Detect which cell encompasses the target text, then output its [x, y] center coordinate. 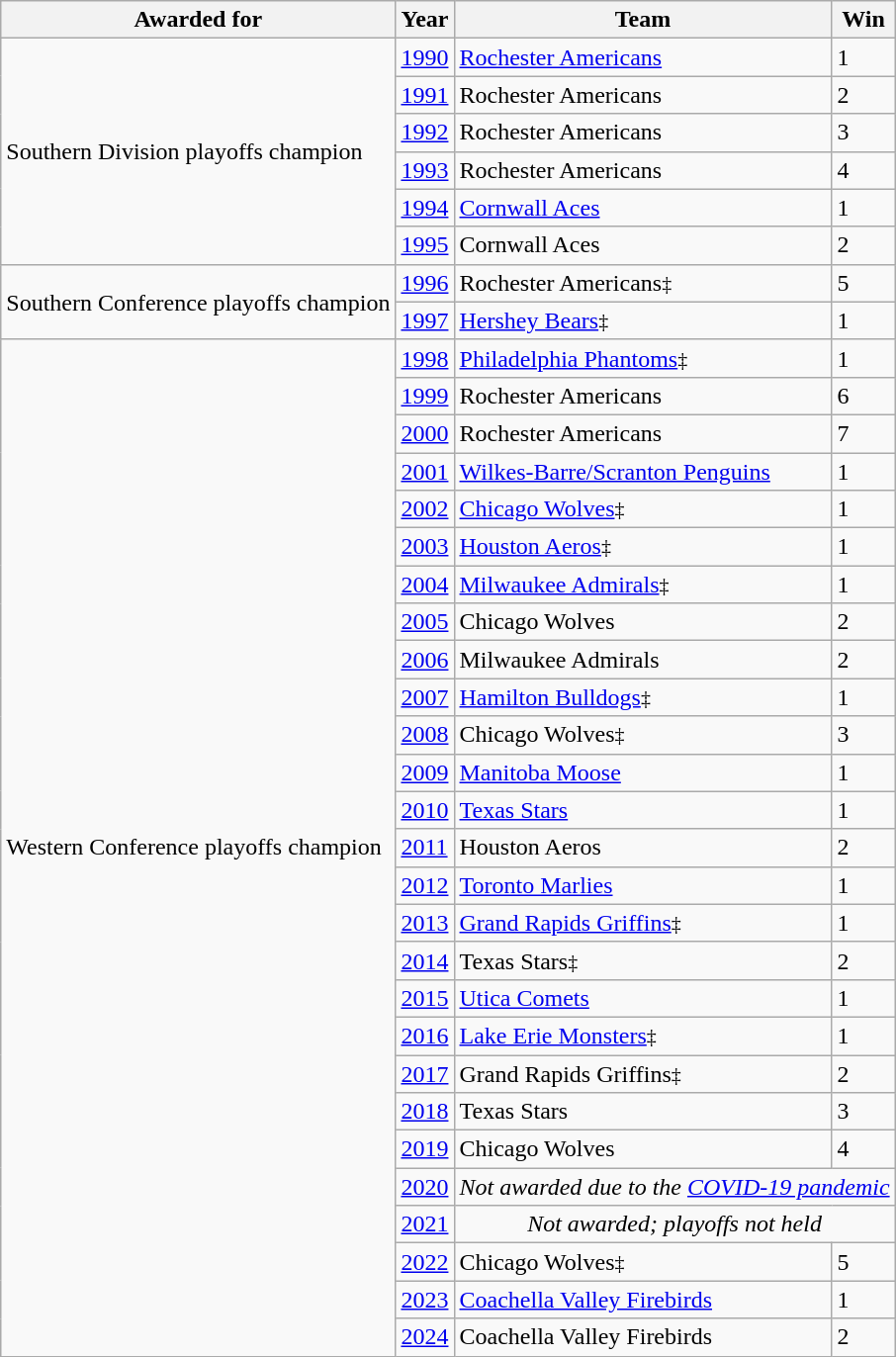
2007 [425, 697]
2017 [425, 1073]
Rochester Americans‡ [643, 283]
Toronto Marlies [643, 885]
2023 [425, 1300]
1994 [425, 208]
2020 [425, 1187]
2014 [425, 960]
2016 [425, 1036]
2001 [425, 472]
2004 [425, 585]
2010 [425, 810]
Southern Division playoffs champion [198, 151]
1998 [425, 358]
Manitoba Moose [643, 772]
2011 [425, 848]
Milwaukee Admirals‡ [643, 585]
1999 [425, 396]
Southern Conference playoffs champion [198, 302]
2012 [425, 885]
2003 [425, 547]
2019 [425, 1149]
2006 [425, 660]
Western Conference playoffs champion [198, 848]
Hershey Bears‡ [643, 320]
1990 [425, 57]
2022 [425, 1262]
1996 [425, 283]
2008 [425, 735]
Awarded for [198, 20]
Hamilton Bulldogs‡ [643, 697]
1995 [425, 245]
1993 [425, 170]
6 [863, 396]
Year [425, 20]
Win [863, 20]
Philadelphia Phantoms‡ [643, 358]
Wilkes-Barre/Scranton Penguins [643, 472]
2005 [425, 622]
Utica Comets [643, 998]
Milwaukee Admirals [643, 660]
1991 [425, 95]
1997 [425, 320]
Team [643, 20]
2024 [425, 1337]
2015 [425, 998]
2002 [425, 509]
1992 [425, 133]
Not awarded due to the COVID-19 pandemic [674, 1187]
Texas Stars‡ [643, 960]
2009 [425, 772]
Houston Aeros‡ [643, 547]
Houston Aeros [643, 848]
2013 [425, 923]
Lake Erie Monsters‡ [643, 1036]
Not awarded; playoffs not held [674, 1224]
2000 [425, 433]
2018 [425, 1112]
7 [863, 433]
2021 [425, 1224]
